Search for the cell housing the specified text and yield its (X, Y) center coordinate. 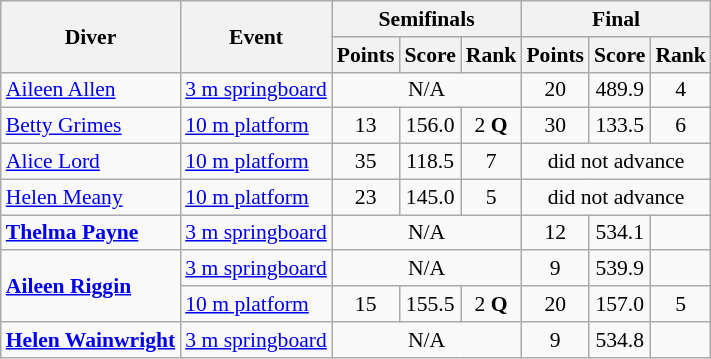
Betty Grimes (90, 126)
155.5 (430, 304)
489.9 (620, 90)
23 (366, 197)
Final (616, 19)
Helen Wainwright (90, 340)
4 (680, 90)
Event (256, 36)
539.9 (620, 269)
15 (366, 304)
157.0 (620, 304)
534.1 (620, 233)
Helen Meany (90, 197)
7 (492, 162)
6 (680, 126)
12 (555, 233)
30 (555, 126)
Diver (90, 36)
Alice Lord (90, 162)
Semifinals (427, 19)
145.0 (430, 197)
Thelma Payne (90, 233)
156.0 (430, 126)
Aileen Allen (90, 90)
133.5 (620, 126)
35 (366, 162)
Aileen Riggin (90, 286)
534.8 (620, 340)
118.5 (430, 162)
13 (366, 126)
